Extract the (x, y) coordinate from the center of the cell holding the provided text.  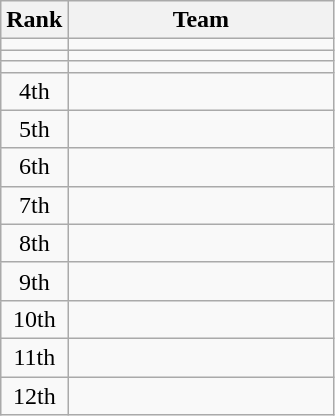
5th (34, 129)
4th (34, 91)
11th (34, 357)
12th (34, 395)
9th (34, 281)
Team (201, 20)
10th (34, 319)
8th (34, 243)
7th (34, 205)
6th (34, 167)
Rank (34, 20)
